Find where the given text appears and provide that cell's center as (x, y) coordinate. 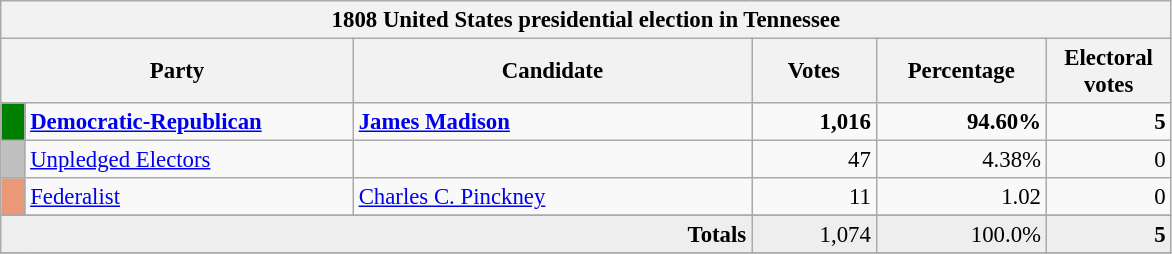
Unpledged Electors (189, 160)
94.60% (961, 122)
1808 United States presidential election in Tennessee (586, 20)
1,074 (814, 235)
Votes (814, 72)
Electoral votes (1108, 72)
1.02 (961, 197)
11 (814, 197)
Federalist (189, 197)
Candidate (552, 72)
1,016 (814, 122)
47 (814, 160)
4.38% (961, 160)
James Madison (552, 122)
Democratic-Republican (189, 122)
Percentage (961, 72)
100.0% (961, 235)
Party (178, 72)
Totals (376, 235)
Charles C. Pinckney (552, 197)
